Detect which cell encompasses the target text, then output its [x, y] center coordinate. 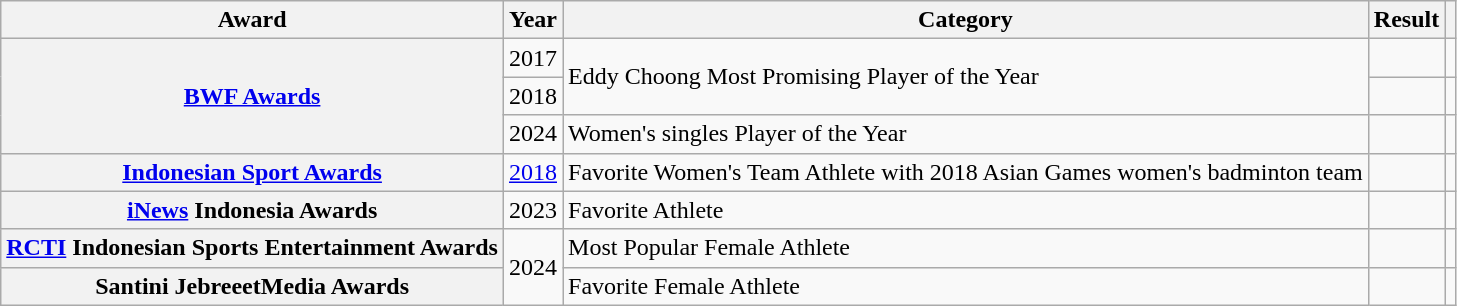
Eddy Choong Most Promising Player of the Year [966, 77]
Favorite Female Athlete [966, 286]
BWF Awards [252, 96]
Result [1406, 20]
Favorite Athlete [966, 210]
Award [252, 20]
Most Popular Female Athlete [966, 248]
2023 [532, 210]
Women's singles Player of the Year [966, 134]
Category [966, 20]
2017 [532, 58]
Favorite Women's Team Athlete with 2018 Asian Games women's badminton team [966, 172]
RCTI Indonesian Sports Entertainment Awards [252, 248]
Santini JebreeetMedia Awards [252, 286]
Indonesian Sport Awards [252, 172]
iNews Indonesia Awards [252, 210]
Year [532, 20]
